For the text-containing cell, return its midpoint in [X, Y] coordinate format. 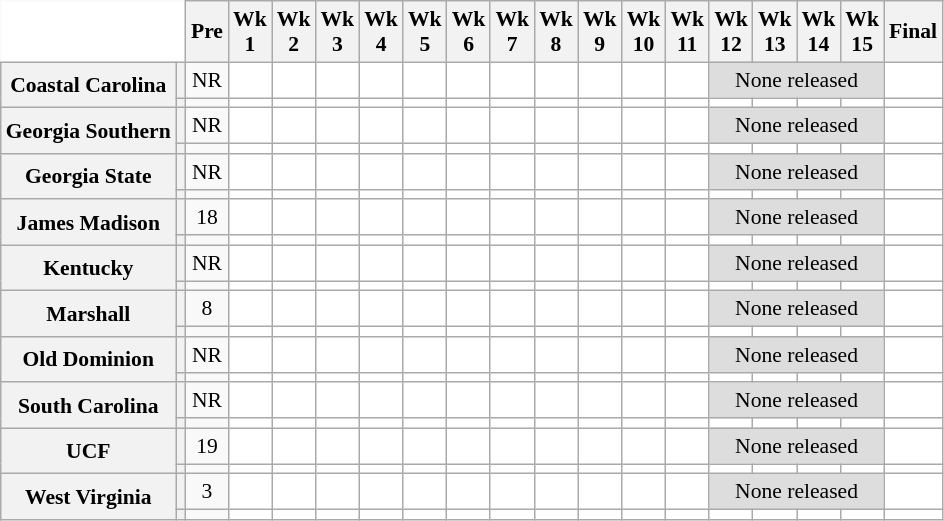
Marshall [88, 314]
Kentucky [88, 268]
Final [913, 32]
19 [207, 446]
Wk10 [644, 32]
Georgia Southern [88, 131]
Wk9 [600, 32]
Georgia State [88, 177]
Wk 1 [250, 32]
Coastal Carolina [88, 85]
James Madison [88, 223]
3 [207, 492]
UCF [88, 451]
Wk6 [469, 32]
Old Dominion [88, 360]
Wk3 [337, 32]
Wk15 [862, 32]
Wk14 [819, 32]
Pre [207, 32]
Wk8 [556, 32]
Wk2 [294, 32]
Wk4 [381, 32]
Wk11 [687, 32]
West Virginia [88, 497]
Wk13 [775, 32]
18 [207, 218]
Wk5 [425, 32]
8 [207, 309]
Wk7 [512, 32]
South Carolina [88, 406]
Wk12 [731, 32]
